For the text-containing cell, return its midpoint in [x, y] coordinate format. 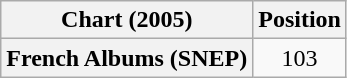
Position [300, 20]
French Albums (SNEP) [127, 58]
103 [300, 58]
Chart (2005) [127, 20]
